For the text-containing cell, return its midpoint in (x, y) coordinate format. 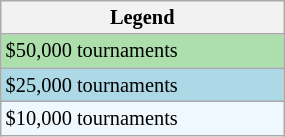
$50,000 tournaments (142, 51)
Legend (142, 17)
$25,000 tournaments (142, 85)
$10,000 tournaments (142, 118)
